Scan for the cell matching the given text and deliver its (X, Y) coordinate at center. 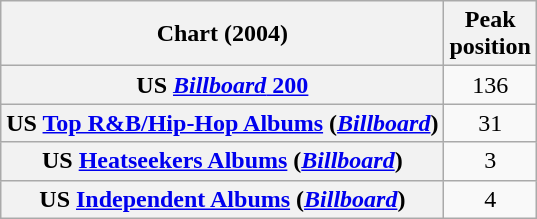
3 (490, 161)
4 (490, 199)
136 (490, 85)
31 (490, 123)
US Top R&B/Hip-Hop Albums (Billboard) (222, 123)
US Independent Albums (Billboard) (222, 199)
Chart (2004) (222, 34)
US Heatseekers Albums (Billboard) (222, 161)
Peakposition (490, 34)
US Billboard 200 (222, 85)
